Output the [x, y] coordinate of the center of the cell containing the given text.  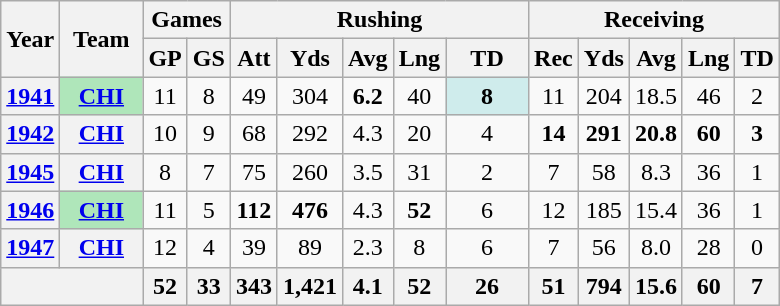
1941 [30, 96]
292 [310, 134]
20 [419, 134]
4.1 [368, 286]
56 [604, 248]
1942 [30, 134]
Rushing [379, 20]
260 [310, 172]
Year [30, 39]
3.5 [368, 172]
Receiving [654, 20]
58 [604, 172]
204 [604, 96]
1946 [30, 210]
476 [310, 210]
14 [554, 134]
68 [254, 134]
15.6 [656, 286]
51 [554, 286]
49 [254, 96]
39 [254, 248]
33 [208, 286]
291 [604, 134]
31 [419, 172]
6.2 [368, 96]
8.0 [656, 248]
GS [208, 58]
112 [254, 210]
10 [165, 134]
2.3 [368, 248]
5 [208, 210]
Team [102, 39]
8.3 [656, 172]
794 [604, 286]
304 [310, 96]
15.4 [656, 210]
1947 [30, 248]
28 [708, 248]
0 [757, 248]
20.8 [656, 134]
343 [254, 286]
46 [708, 96]
9 [208, 134]
Att [254, 58]
18.5 [656, 96]
3 [757, 134]
Rec [554, 58]
1,421 [310, 286]
26 [488, 286]
1945 [30, 172]
75 [254, 172]
Games [186, 20]
89 [310, 248]
GP [165, 58]
40 [419, 96]
185 [604, 210]
